Find where the given text appears and provide that cell's center as (X, Y) coordinate. 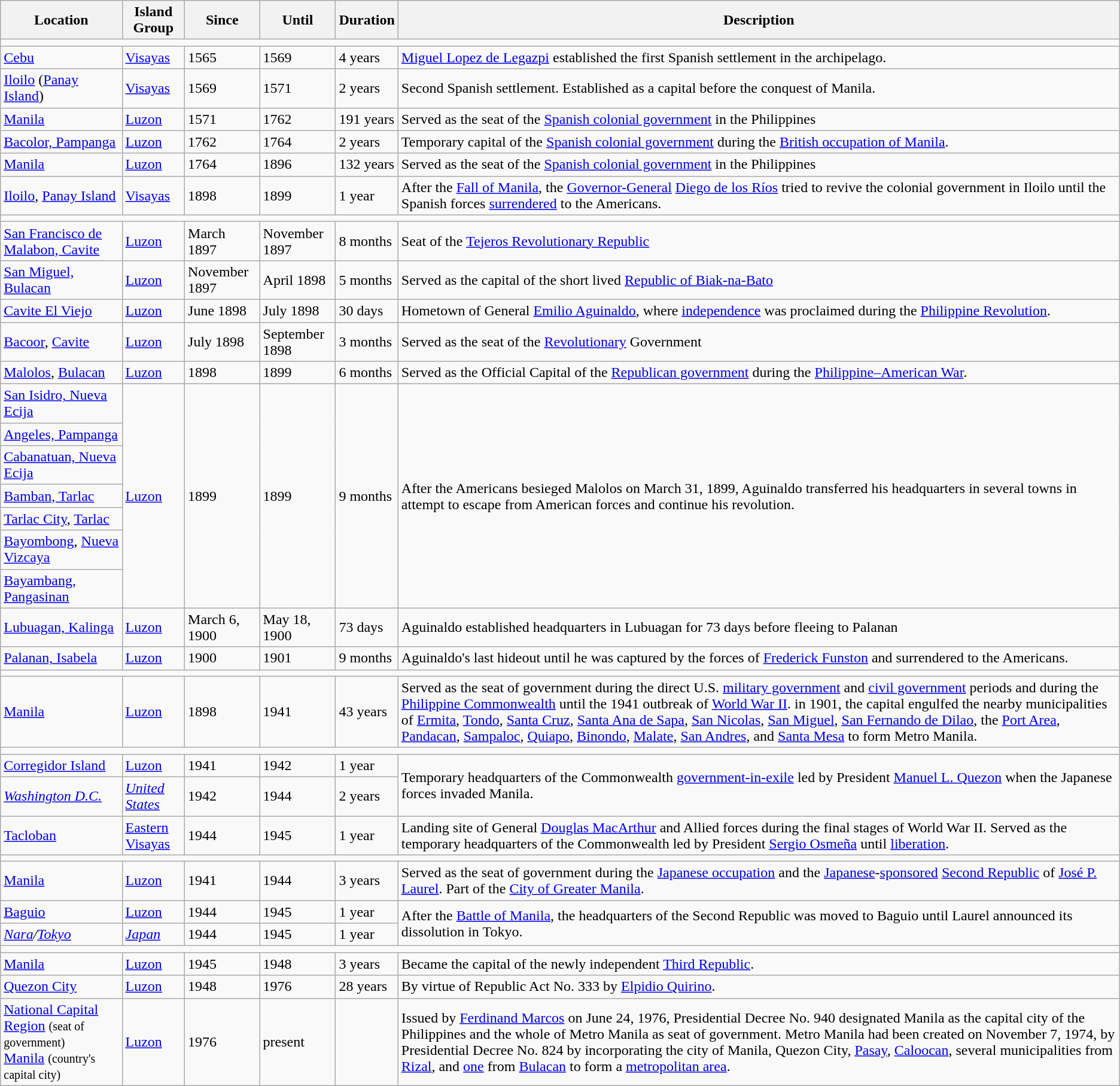
Served as the Official Capital of the Republican government during the Philippine–American War. (759, 373)
1565 (223, 57)
San Miguel, Bulacan (61, 280)
San Isidro, Nueva Ecija (61, 403)
Served as the seat of the Revolutionary Government (759, 341)
Nara/Tokyo (61, 935)
Location (61, 20)
Lubuagan, Kalinga (61, 627)
132 years (367, 165)
Bacoor, Cavite (61, 341)
Corregidor Island (61, 765)
Cavite El Viejo (61, 311)
Iloilo (Panay Island) (61, 89)
Quezon City (61, 987)
Description (759, 20)
Aguinaldo established headquarters in Lubuagan for 73 days before fleeing to Palanan (759, 627)
5 months (367, 280)
Duration (367, 20)
1896 (298, 165)
28 years (367, 987)
Washington D.C. (61, 796)
Angeles, Pampanga (61, 434)
Second Spanish settlement. Established as a capital before the conquest of Manila. (759, 89)
Malolos, Bulacan (61, 373)
Bayambang, Pangasinan (61, 589)
4 years (367, 57)
Temporary headquarters of the Commonwealth government-in-exile led by President Manuel L. Quezon when the Japanese forces invaded Manila. (759, 785)
April 1898 (298, 280)
March 6, 1900 (223, 627)
Iloilo, Panay Island (61, 195)
Japan (153, 935)
San Francisco de Malabon, Cavite (61, 241)
43 years (367, 712)
8 months (367, 241)
Became the capital of the newly independent Third Republic. (759, 964)
Bacolor, Pampanga (61, 142)
Temporary capital of the Spanish colonial government during the British occupation of Manila. (759, 142)
Served as the capital of the short lived Republic of Biak-na-Bato (759, 280)
Cabanatuan, Nueva Ecija (61, 466)
By virtue of Republic Act No. 333 by Elpidio Quirino. (759, 987)
30 days (367, 311)
Tacloban (61, 835)
1900 (223, 658)
March 1897 (223, 241)
Hometown of General Emilio Aguinaldo, where independence was proclaimed during the Philippine Revolution. (759, 311)
Bamban, Tarlac (61, 496)
6 months (367, 373)
191 years (367, 119)
National Capital Region (seat of government) Manila (country's capital city) (61, 1042)
Eastern Visayas (153, 835)
Cebu (61, 57)
Miguel Lopez de Legazpi established the first Spanish settlement in the archipelago. (759, 57)
Seat of the Tejeros Revolutionary Republic (759, 241)
Baguio (61, 912)
May 18, 1900 (298, 627)
Since (223, 20)
Island Group (153, 20)
Bayombong, Nueva Vizcaya (61, 549)
United States (153, 796)
Aguinaldo's last hideout until he was captured by the forces of Frederick Funston and surrendered to the Americans. (759, 658)
After the Battle of Manila, the headquarters of the Second Republic was moved to Baguio until Laurel announced its dissolution in Tokyo. (759, 923)
Until (298, 20)
3 months (367, 341)
Palanan, Isabela (61, 658)
73 days (367, 627)
1901 (298, 658)
present (298, 1042)
September 1898 (298, 341)
Tarlac City, Tarlac (61, 519)
June 1898 (223, 311)
